Return (X, Y) of the center of cell containing provided text 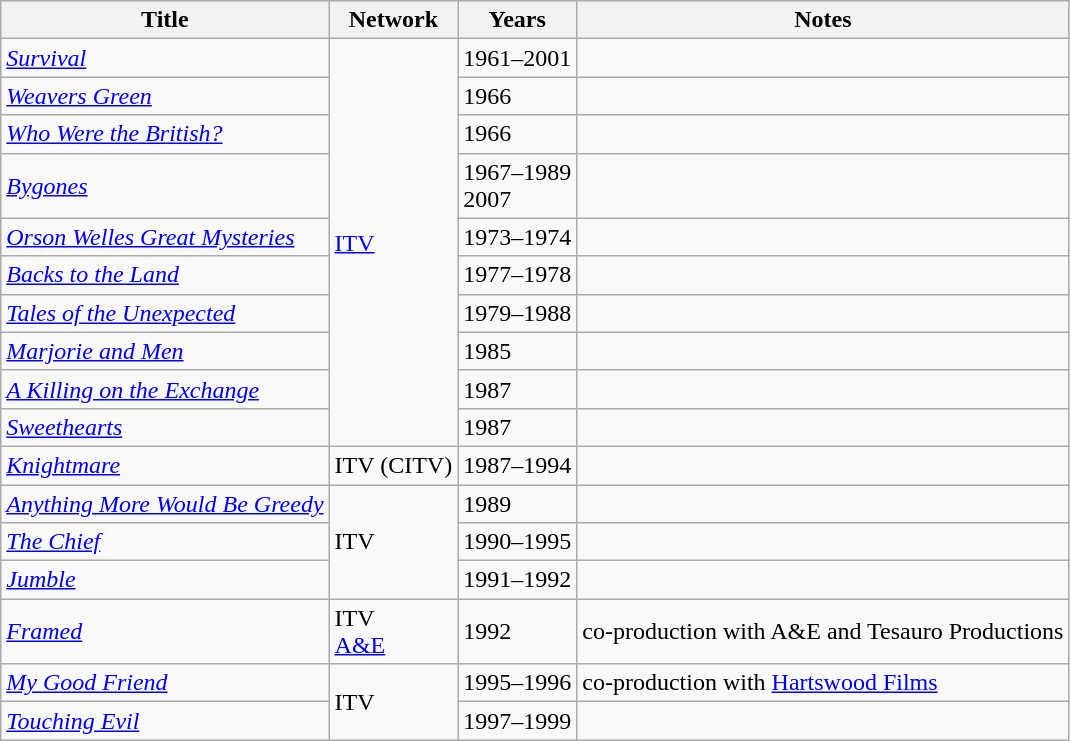
Knightmare (165, 465)
Survival (165, 58)
1967–19892007 (518, 186)
Framed (165, 632)
Anything More Would Be Greedy (165, 503)
1961–2001 (518, 58)
My Good Friend (165, 683)
1979–1988 (518, 313)
1992 (518, 632)
Sweethearts (165, 427)
ITVA&E (394, 632)
1985 (518, 351)
Years (518, 20)
Network (394, 20)
1990–1995 (518, 542)
1973–1974 (518, 237)
co-production with A&E and Tesauro Productions (823, 632)
Notes (823, 20)
Touching Evil (165, 721)
1977–1978 (518, 275)
Tales of the Unexpected (165, 313)
Who Were the British? (165, 134)
1987–1994 (518, 465)
Bygones (165, 186)
Title (165, 20)
1997–1999 (518, 721)
A Killing on the Exchange (165, 389)
The Chief (165, 542)
1995–1996 (518, 683)
Marjorie and Men (165, 351)
Jumble (165, 580)
Weavers Green (165, 96)
Orson Welles Great Mysteries (165, 237)
Backs to the Land (165, 275)
1991–1992 (518, 580)
ITV (CITV) (394, 465)
co-production with Hartswood Films (823, 683)
1989 (518, 503)
